Determine the (x, y) coordinate at the center of the cell enclosing the given text.  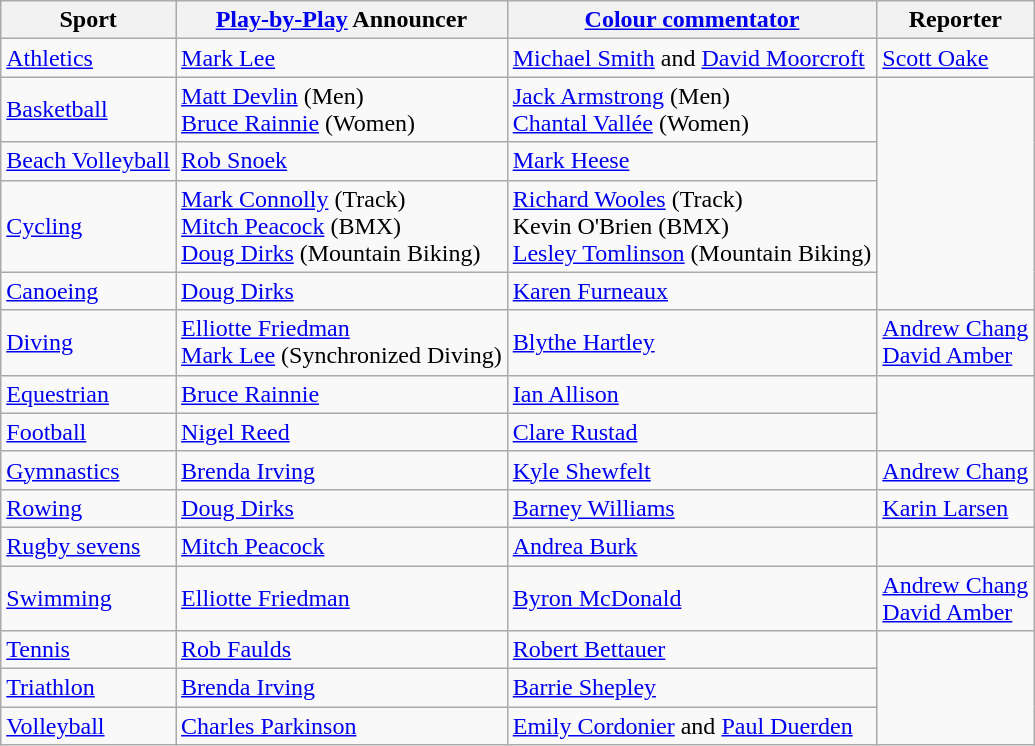
Triathlon (88, 688)
Karin Larsen (956, 508)
Mark Connolly (Track)Mitch Peacock (BMX)Doug Dirks (Mountain Biking) (342, 226)
Matt Devlin (Men) Bruce Rainnie (Women) (342, 110)
Diving (88, 342)
Byron McDonald (692, 598)
Equestrian (88, 394)
Rob Faulds (342, 650)
Andrew Chang David Amber (956, 342)
Rob Snoek (342, 161)
Reporter (956, 20)
Ian Allison (692, 394)
Play-by-Play Announcer (342, 20)
Andrew Chang (956, 470)
Andrea Burk (692, 546)
Beach Volleyball (88, 161)
Nigel Reed (342, 432)
Football (88, 432)
Robert Bettauer (692, 650)
Swimming (88, 598)
Canoeing (88, 291)
Mark Lee (342, 58)
Sport (88, 20)
Barrie Shepley (692, 688)
Scott Oake (956, 58)
Elliotte Friedman Mark Lee (Synchronized Diving) (342, 342)
Tennis (88, 650)
Andrew ChangDavid Amber (956, 598)
Blythe Hartley (692, 342)
Kyle Shewfelt (692, 470)
Emily Cordonier and Paul Duerden (692, 726)
Cycling (88, 226)
Bruce Rainnie (342, 394)
Rugby sevens (88, 546)
Elliotte Friedman (342, 598)
Charles Parkinson (342, 726)
Mitch Peacock (342, 546)
Rowing (88, 508)
Clare Rustad (692, 432)
Richard Wooles (Track)Kevin O'Brien (BMX) Lesley Tomlinson (Mountain Biking) (692, 226)
Karen Furneaux (692, 291)
Volleyball (88, 726)
Michael Smith and David Moorcroft (692, 58)
Jack Armstrong (Men)Chantal Vallée (Women) (692, 110)
Gymnastics (88, 470)
Barney Williams (692, 508)
Athletics (88, 58)
Mark Heese (692, 161)
Basketball (88, 110)
Colour commentator (692, 20)
